For the text-containing cell, return its midpoint in (x, y) coordinate format. 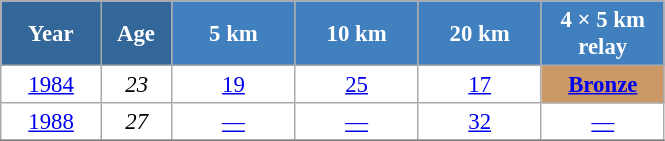
25 (356, 85)
1988 (52, 122)
Age (136, 34)
27 (136, 122)
23 (136, 85)
5 km (234, 34)
Year (52, 34)
10 km (356, 34)
Bronze (602, 85)
4 × 5 km relay (602, 34)
1984 (52, 85)
17 (480, 85)
20 km (480, 34)
19 (234, 85)
32 (480, 122)
